Find where the given text appears and provide that cell's center as [x, y] coordinate. 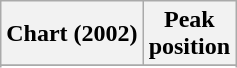
Chart (2002) [72, 34]
Peakposition [189, 34]
